Identify which cell holds the provided text, then report its [x, y] central coordinate. 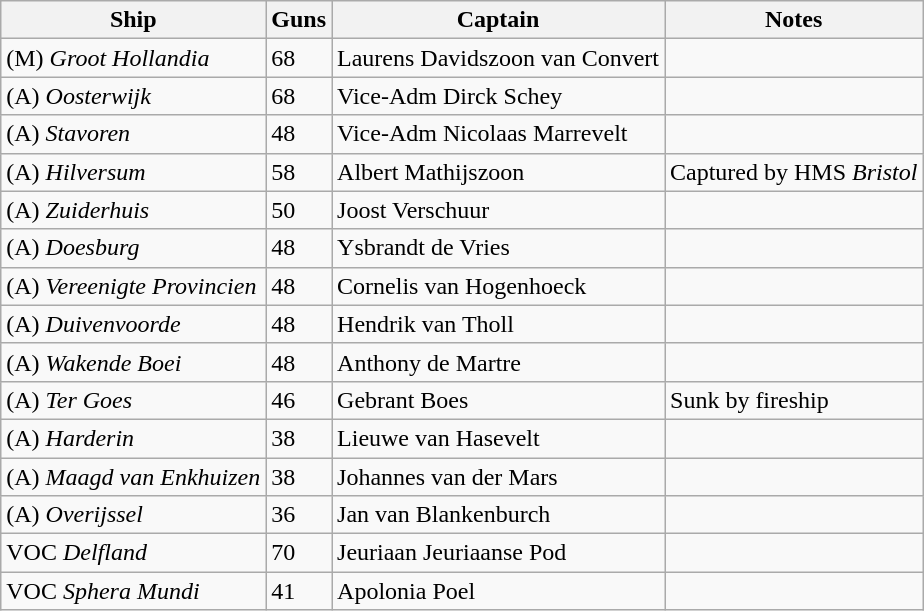
Gebrant Boes [498, 400]
Johannes van der Mars [498, 477]
Vice-Adm Nicolaas Marrevelt [498, 134]
Apolonia Poel [498, 591]
(A) Maagd van Enkhuizen [134, 477]
Vice-Adm Dirck Schey [498, 96]
Jan van Blankenburch [498, 515]
(A) Wakende Boei [134, 362]
Guns [299, 20]
Captain [498, 20]
36 [299, 515]
(M) Groot Hollandia [134, 58]
(A) Oosterwijk [134, 96]
Joost Verschuur [498, 210]
VOC Delfland [134, 553]
(A) Vereenigte Provincien [134, 286]
VOC Sphera Mundi [134, 591]
Cornelis van Hogenhoeck [498, 286]
(A) Hilversum [134, 172]
(A) Doesburg [134, 248]
41 [299, 591]
70 [299, 553]
Ysbrandt de Vries [498, 248]
(A) Harderin [134, 438]
58 [299, 172]
Notes [793, 20]
(A) Overijssel [134, 515]
Lieuwe van Hasevelt [498, 438]
(A) Ter Goes [134, 400]
Ship [134, 20]
Sunk by fireship [793, 400]
Albert Mathijszoon [498, 172]
50 [299, 210]
(A) Stavoren [134, 134]
Hendrik van Tholl [498, 324]
Laurens Davidszoon van Convert [498, 58]
(A) Duivenvoorde [134, 324]
Captured by HMS Bristol [793, 172]
Jeuriaan Jeuriaanse Pod [498, 553]
Anthony de Martre [498, 362]
46 [299, 400]
(A) Zuiderhuis [134, 210]
